Identify which cell holds the provided text, then report its (x, y) central coordinate. 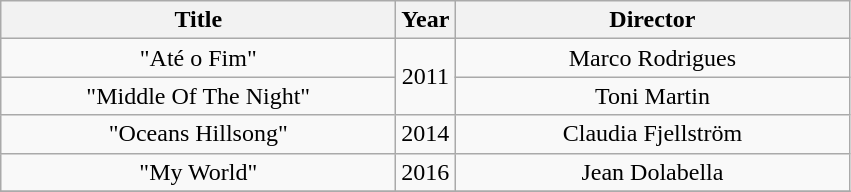
"Até o Fim" (198, 58)
Year (426, 20)
Jean Dolabella (652, 172)
Title (198, 20)
Toni Martin (652, 96)
2014 (426, 134)
Director (652, 20)
"Oceans Hillsong" (198, 134)
2011 (426, 77)
2016 (426, 172)
Marco Rodrigues (652, 58)
"Middle Of The Night" (198, 96)
"My World" (198, 172)
Claudia Fjellström (652, 134)
